Locate the cell with the specified text and output its (X, Y) center coordinate. 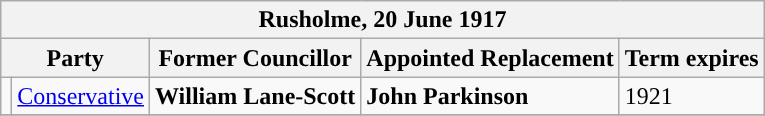
William Lane-Scott (256, 96)
Rusholme, 20 June 1917 (383, 20)
Appointed Replacement (490, 58)
John Parkinson (490, 96)
Former Councillor (256, 58)
Term expires (692, 58)
1921 (692, 96)
Conservative (81, 96)
Party (76, 58)
